Detect which cell encompasses the target text, then output its (x, y) center coordinate. 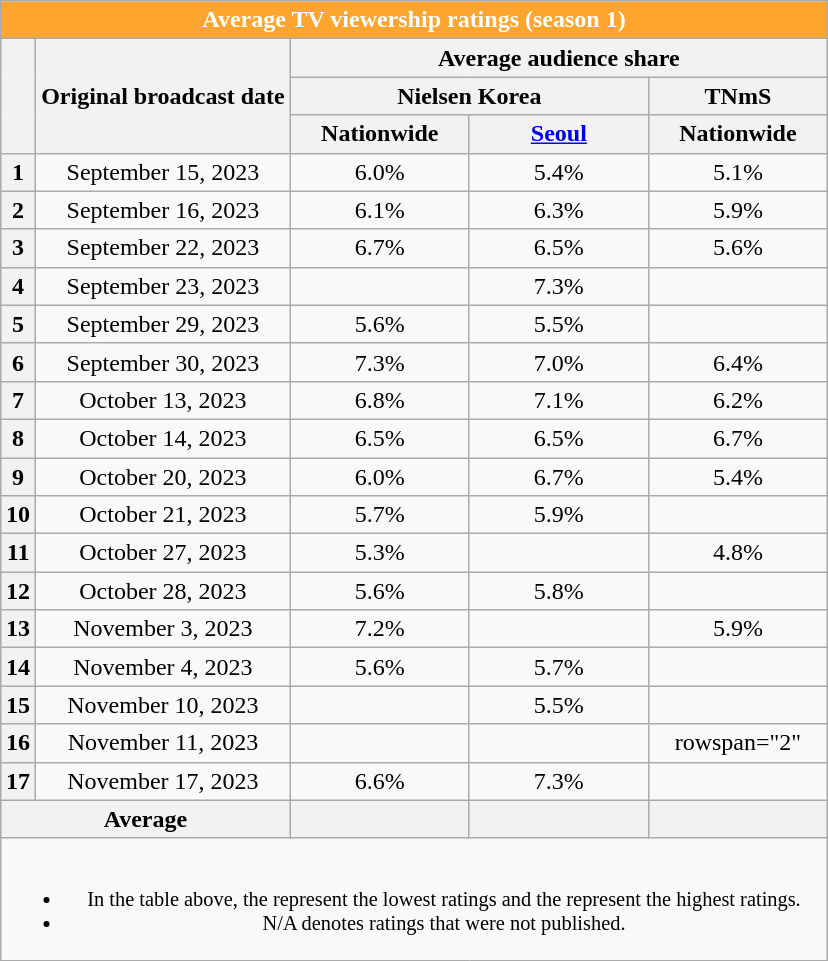
November 17, 2023 (164, 781)
13 (18, 629)
October 28, 2023 (164, 591)
October 20, 2023 (164, 477)
15 (18, 705)
12 (18, 591)
Seoul (558, 134)
September 22, 2023 (164, 248)
3 (18, 248)
Average (146, 819)
1 (18, 172)
7 (18, 400)
7.2% (380, 629)
6 (18, 362)
6.2% (738, 400)
September 30, 2023 (164, 362)
In the table above, the represent the lowest ratings and the represent the highest ratings.N/A denotes ratings that were not published. (414, 899)
October 13, 2023 (164, 400)
6.6% (380, 781)
October 14, 2023 (164, 438)
9 (18, 477)
5.1% (738, 172)
October 21, 2023 (164, 515)
8 (18, 438)
November 10, 2023 (164, 705)
7.1% (558, 400)
September 29, 2023 (164, 324)
7.0% (558, 362)
11 (18, 553)
Average audience share (558, 58)
Nielsen Korea (469, 96)
14 (18, 667)
5 (18, 324)
16 (18, 743)
rowspan="2" (738, 743)
5.3% (380, 553)
September 23, 2023 (164, 286)
6.4% (738, 362)
TNmS (738, 96)
6.1% (380, 210)
October 27, 2023 (164, 553)
10 (18, 515)
17 (18, 781)
September 15, 2023 (164, 172)
November 4, 2023 (164, 667)
Average TV viewership ratings (season 1) (414, 20)
6.8% (380, 400)
November 11, 2023 (164, 743)
4.8% (738, 553)
September 16, 2023 (164, 210)
4 (18, 286)
6.3% (558, 210)
Original broadcast date (164, 96)
5.8% (558, 591)
2 (18, 210)
November 3, 2023 (164, 629)
